Pinpoint the cell where the given text exists, returning its [x, y] midpoint coordinate. 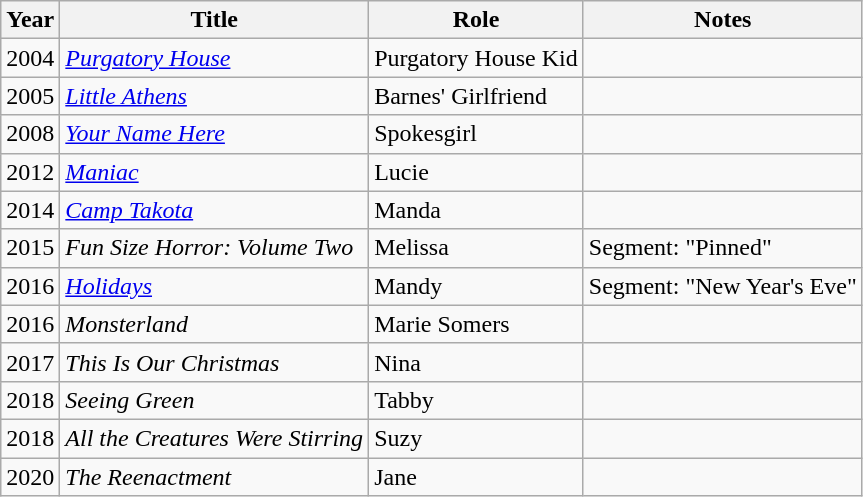
2012 [30, 172]
2005 [30, 96]
2015 [30, 248]
Little Athens [214, 96]
2020 [30, 477]
Tabby [476, 400]
Segment: "Pinned" [722, 248]
Barnes' Girlfriend [476, 96]
2004 [30, 58]
Year [30, 20]
Monsterland [214, 324]
2008 [30, 134]
Seeing Green [214, 400]
This Is Our Christmas [214, 362]
All the Creatures Were Stirring [214, 438]
Notes [722, 20]
Purgatory House [214, 58]
Holidays [214, 286]
2014 [30, 210]
Lucie [476, 172]
Manda [476, 210]
Purgatory House Kid [476, 58]
Jane [476, 477]
Mandy [476, 286]
Camp Takota [214, 210]
2017 [30, 362]
Maniac [214, 172]
The Reenactment [214, 477]
Title [214, 20]
Melissa [476, 248]
Role [476, 20]
Fun Size Horror: Volume Two [214, 248]
Nina [476, 362]
Marie Somers [476, 324]
Suzy [476, 438]
Your Name Here [214, 134]
Spokesgirl [476, 134]
Segment: "New Year's Eve" [722, 286]
